From the cell containing the given text, extract its center point as (x, y) coordinate. 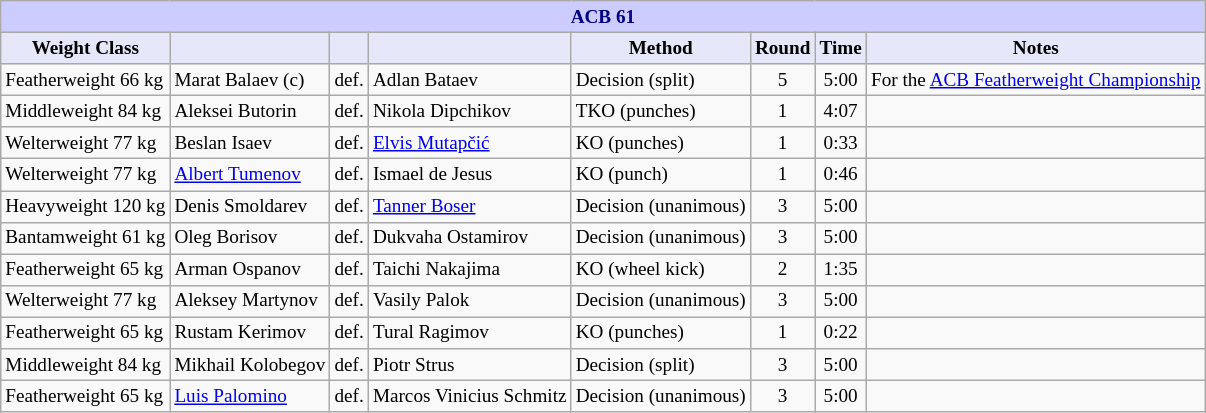
Tanner Boser (470, 206)
TKO (punches) (660, 111)
Arman Ospanov (250, 270)
0:22 (840, 333)
KO (punch) (660, 175)
Featherweight 66 kg (86, 80)
Adlan Bataev (470, 80)
Tural Ragimov (470, 333)
Mikhail Kolobegov (250, 365)
KO (wheel kick) (660, 270)
Taichi Nakajima (470, 270)
Aleksey Martynov (250, 301)
Beslan Isaev (250, 143)
Vasily Palok (470, 301)
Albert Tumenov (250, 175)
Piotr Strus (470, 365)
Bantamweight 61 kg (86, 238)
Marcos Vinicius Schmitz (470, 396)
4:07 (840, 111)
Elvis Mutapčić (470, 143)
Marat Balaev (c) (250, 80)
ACB 61 (603, 17)
Round (782, 48)
Aleksei Butorin (250, 111)
0:33 (840, 143)
Luis Palomino (250, 396)
Rustam Kerimov (250, 333)
Heavyweight 120 kg (86, 206)
1:35 (840, 270)
5 (782, 80)
Dukvaha Ostamirov (470, 238)
Notes (1036, 48)
Weight Class (86, 48)
Ismael de Jesus (470, 175)
Denis Smoldarev (250, 206)
Time (840, 48)
For the ACB Featherweight Championship (1036, 80)
Nikola Dipchikov (470, 111)
2 (782, 270)
Oleg Borisov (250, 238)
Method (660, 48)
0:46 (840, 175)
